Scan for the cell matching the given text and deliver its (x, y) coordinate at center. 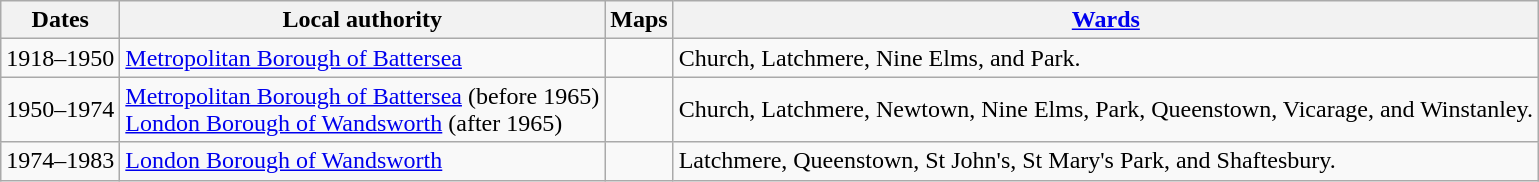
Metropolitan Borough of Battersea (362, 58)
1918–1950 (60, 58)
Local authority (362, 20)
Church, Latchmere, Newtown, Nine Elms, Park, Queenstown, Vicarage, and Winstanley. (1106, 110)
1974–1983 (60, 161)
Dates (60, 20)
Wards (1106, 20)
Church, Latchmere, Nine Elms, and Park. (1106, 58)
London Borough of Wandsworth (362, 161)
Maps (639, 20)
Metropolitan Borough of Battersea (before 1965)London Borough of Wandsworth (after 1965) (362, 110)
Latchmere, Queenstown, St John's, St Mary's Park, and Shaftesbury. (1106, 161)
1950–1974 (60, 110)
